Locate the cell with the specified text and output its (x, y) center coordinate. 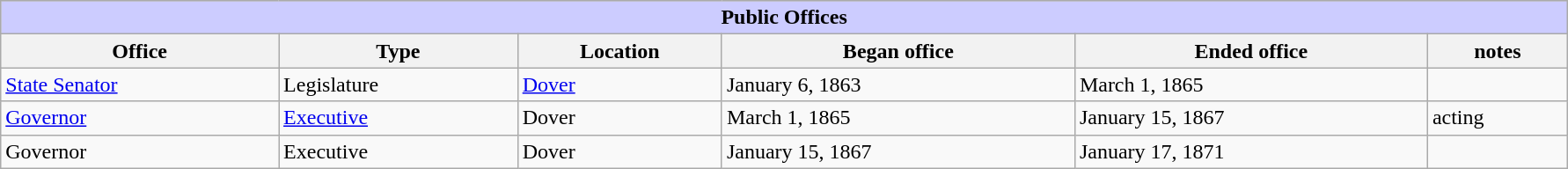
Office (140, 51)
notes (1498, 51)
Legislature (399, 84)
State Senator (140, 84)
January 17, 1871 (1251, 151)
Began office (898, 51)
acting (1498, 118)
Ended office (1251, 51)
Location (619, 51)
Type (399, 51)
Public Offices (785, 18)
January 6, 1863 (898, 84)
